Capture the cell that displays the provided text and extract its (X, Y) central coordinate. 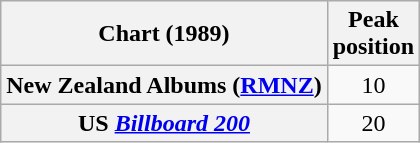
20 (373, 123)
10 (373, 85)
US Billboard 200 (164, 123)
Chart (1989) (164, 34)
Peakposition (373, 34)
New Zealand Albums (RMNZ) (164, 85)
